Detect which cell encompasses the target text, then output its [x, y] center coordinate. 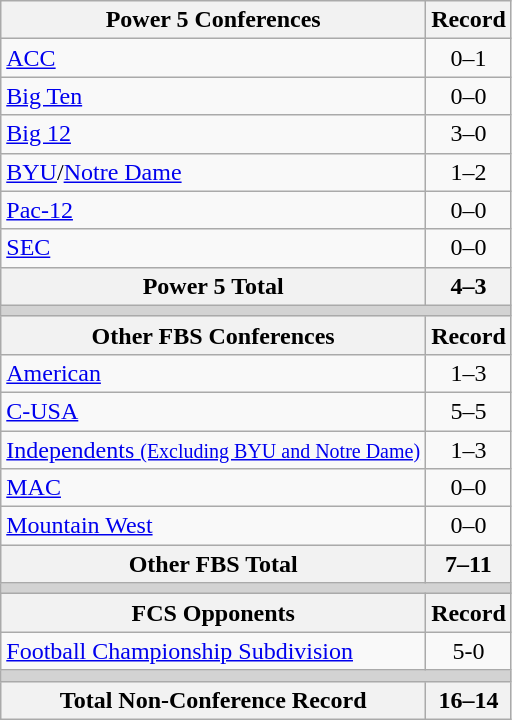
SEC [214, 248]
Power 5 Total [214, 286]
ACC [214, 58]
Pac-12 [214, 210]
Other FBS Conferences [214, 335]
Big 12 [214, 134]
Power 5 Conferences [214, 20]
1–2 [469, 172]
Independents (Excluding BYU and Notre Dame) [214, 449]
FCS Opponents [214, 613]
16–14 [469, 700]
7–11 [469, 564]
American [214, 373]
5–5 [469, 411]
Total Non-Conference Record [214, 700]
Mountain West [214, 526]
4–3 [469, 286]
Big Ten [214, 96]
3–0 [469, 134]
0–1 [469, 58]
BYU/Notre Dame [214, 172]
MAC [214, 488]
C-USA [214, 411]
5-0 [469, 651]
Other FBS Total [214, 564]
Football Championship Subdivision [214, 651]
